Search for the cell housing the specified text and yield its (x, y) center coordinate. 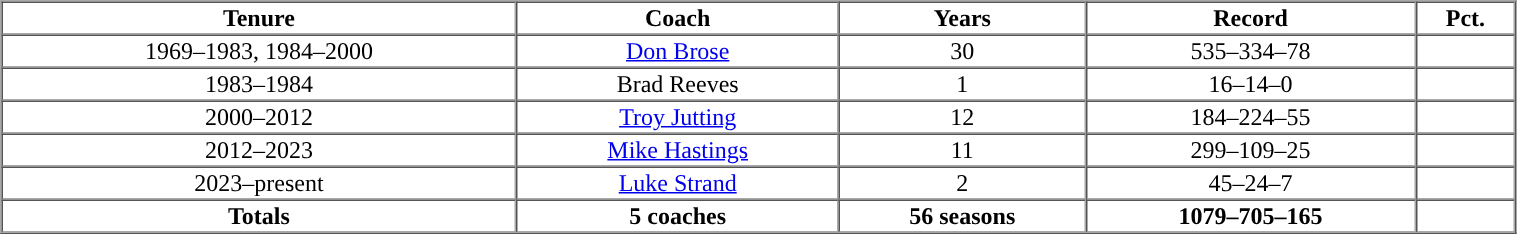
11 (962, 150)
Years (962, 18)
535–334–78 (1251, 50)
2 (962, 182)
2023–present (260, 182)
1983–1984 (260, 84)
1 (962, 84)
5 coaches (678, 216)
1969–1983, 1984–2000 (260, 50)
Pct. (1466, 18)
56 seasons (962, 216)
12 (962, 116)
Record (1251, 18)
45–24–7 (1251, 182)
2012–2023 (260, 150)
2000–2012 (260, 116)
30 (962, 50)
Luke Strand (678, 182)
Coach (678, 18)
1079–705–165 (1251, 216)
16–14–0 (1251, 84)
Totals (260, 216)
Don Brose (678, 50)
Tenure (260, 18)
Mike Hastings (678, 150)
184–224–55 (1251, 116)
Troy Jutting (678, 116)
299–109–25 (1251, 150)
Brad Reeves (678, 84)
